Search for the cell housing the specified text and yield its (X, Y) center coordinate. 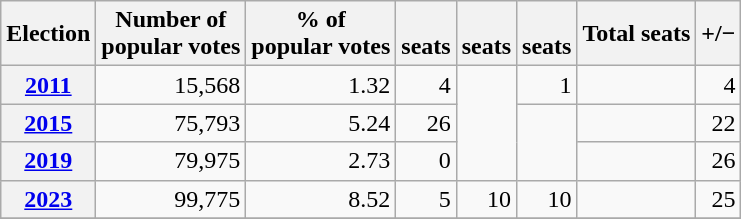
Total seats (636, 34)
2019 (48, 161)
% ofpopular votes (321, 34)
0 (426, 161)
15,568 (171, 85)
5 (426, 199)
1 (547, 85)
5.24 (321, 123)
2023 (48, 199)
75,793 (171, 123)
Number ofpopular votes (171, 34)
2011 (48, 85)
99,775 (171, 199)
22 (718, 123)
8.52 (321, 199)
25 (718, 199)
Election (48, 34)
2.73 (321, 161)
+/− (718, 34)
79,975 (171, 161)
1.32 (321, 85)
2015 (48, 123)
